Scan for the cell matching the given text and deliver its (x, y) coordinate at center. 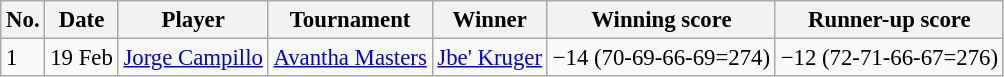
−12 (72-71-66-67=276) (889, 58)
Date (82, 20)
19 Feb (82, 58)
Avantha Masters (350, 58)
1 (23, 58)
Winning score (661, 20)
Jorge Campillo (193, 58)
Player (193, 20)
Jbe' Kruger (490, 58)
Tournament (350, 20)
Runner-up score (889, 20)
Winner (490, 20)
−14 (70-69-66-69=274) (661, 58)
No. (23, 20)
